Return (X, Y) of the center of cell containing provided text 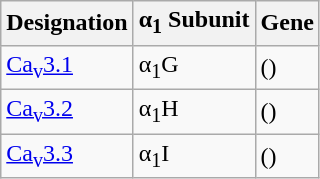
Cav3.1 (67, 67)
α1G (194, 67)
α1I (194, 156)
Designation (67, 23)
Cav3.3 (67, 156)
α1H (194, 111)
Cav3.2 (67, 111)
Gene (287, 23)
α1 Subunit (194, 23)
